For the text-containing cell, return its midpoint in (x, y) coordinate format. 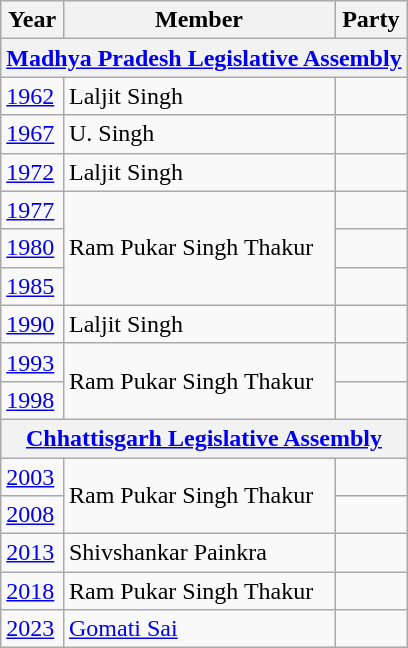
Party (372, 20)
U. Singh (198, 134)
2018 (32, 591)
2003 (32, 477)
Gomati Sai (198, 629)
1990 (32, 324)
Year (32, 20)
Member (198, 20)
2013 (32, 553)
1993 (32, 362)
1972 (32, 172)
1962 (32, 96)
1967 (32, 134)
1977 (32, 210)
2023 (32, 629)
2008 (32, 515)
Chhattisgarh Legislative Assembly (204, 438)
1998 (32, 400)
Shivshankar Painkra (198, 553)
1985 (32, 286)
1980 (32, 248)
Madhya Pradesh Legislative Assembly (204, 58)
